From the cell containing the given text, extract its center point as [X, Y] coordinate. 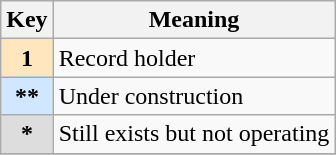
Under construction [194, 96]
1 [27, 58]
Record holder [194, 58]
** [27, 96]
* [27, 134]
Key [27, 20]
Meaning [194, 20]
Still exists but not operating [194, 134]
